Locate the cell with the specified text and output its [x, y] center coordinate. 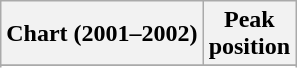
Peakposition [249, 34]
Chart (2001–2002) [102, 34]
